Locate the cell with the specified text and output its (X, Y) center coordinate. 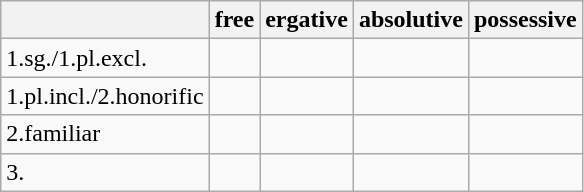
ergative (307, 20)
1.sg./1.pl.excl. (105, 58)
absolutive (410, 20)
free (234, 20)
possessive (525, 20)
3. (105, 172)
2.familiar (105, 134)
1.pl.incl./2.honorific (105, 96)
